Locate the cell with the specified text and output its (x, y) center coordinate. 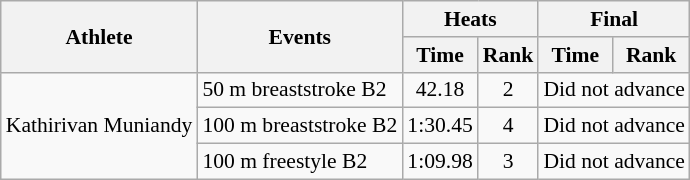
Kathirivan Muniandy (100, 126)
42.18 (440, 90)
Athlete (100, 36)
Heats (470, 19)
4 (508, 126)
100 m freestyle B2 (300, 162)
1:30.45 (440, 126)
1:09.98 (440, 162)
3 (508, 162)
2 (508, 90)
Events (300, 36)
100 m breaststroke B2 (300, 126)
50 m breaststroke B2 (300, 90)
Final (614, 19)
